Find where the given text appears and provide that cell's center as [x, y] coordinate. 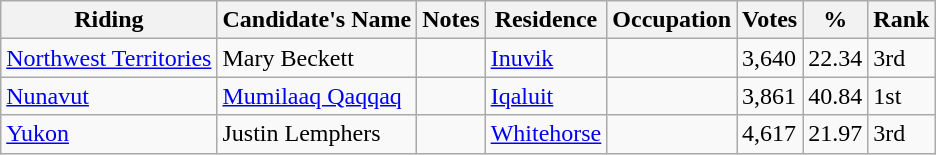
Notes [451, 20]
Yukon [109, 134]
3,640 [770, 58]
Residence [546, 20]
Inuvik [546, 58]
Northwest Territories [109, 58]
Mumilaaq Qaqqaq [317, 96]
Whitehorse [546, 134]
Justin Lemphers [317, 134]
Iqaluit [546, 96]
Rank [902, 20]
22.34 [836, 58]
3,861 [770, 96]
Nunavut [109, 96]
Candidate's Name [317, 20]
% [836, 20]
Votes [770, 20]
Riding [109, 20]
1st [902, 96]
21.97 [836, 134]
40.84 [836, 96]
Mary Beckett [317, 58]
4,617 [770, 134]
Occupation [672, 20]
